Find where the given text appears and provide that cell's center as [X, Y] coordinate. 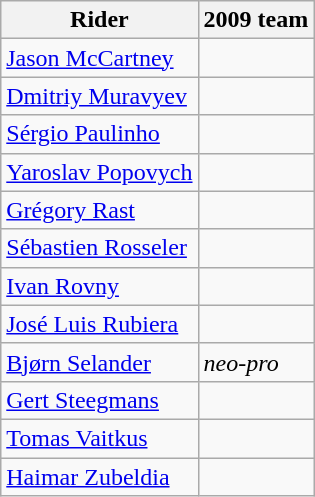
2009 team [256, 20]
Yaroslav Popovych [100, 172]
Dmitriy Muravyev [100, 96]
Tomas Vaitkus [100, 438]
José Luis Rubiera [100, 324]
Bjørn Selander [100, 362]
Sérgio Paulinho [100, 134]
Sébastien Rosseler [100, 248]
Haimar Zubeldia [100, 477]
Rider [100, 20]
Ivan Rovny [100, 286]
Gert Steegmans [100, 400]
Grégory Rast [100, 210]
Jason McCartney [100, 58]
neo-pro [256, 362]
